Pinpoint the cell where the given text exists, returning its (X, Y) midpoint coordinate. 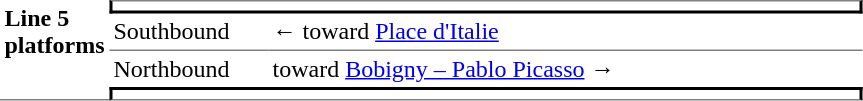
Line 5 platforms (54, 50)
← toward Place d'Italie (565, 33)
Northbound (188, 69)
toward Bobigny – Pablo Picasso → (565, 69)
Southbound (188, 33)
